Scan for the cell matching the given text and deliver its [X, Y] coordinate at center. 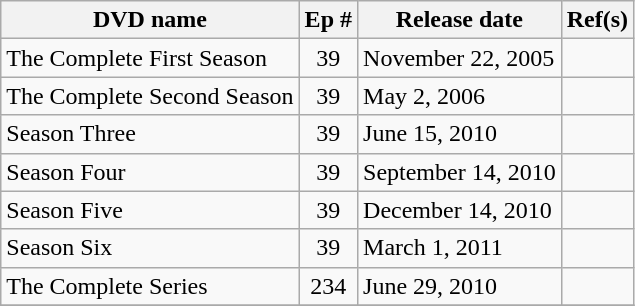
The Complete First Season [150, 58]
May 2, 2006 [460, 96]
December 14, 2010 [460, 210]
Season Four [150, 172]
Season Three [150, 134]
DVD name [150, 20]
June 15, 2010 [460, 134]
Release date [460, 20]
The Complete Second Season [150, 96]
Ref(s) [597, 20]
September 14, 2010 [460, 172]
Season Six [150, 248]
The Complete Series [150, 286]
June 29, 2010 [460, 286]
November 22, 2005 [460, 58]
234 [328, 286]
Season Five [150, 210]
March 1, 2011 [460, 248]
Ep # [328, 20]
